Return (X, Y) of the center of cell containing provided text 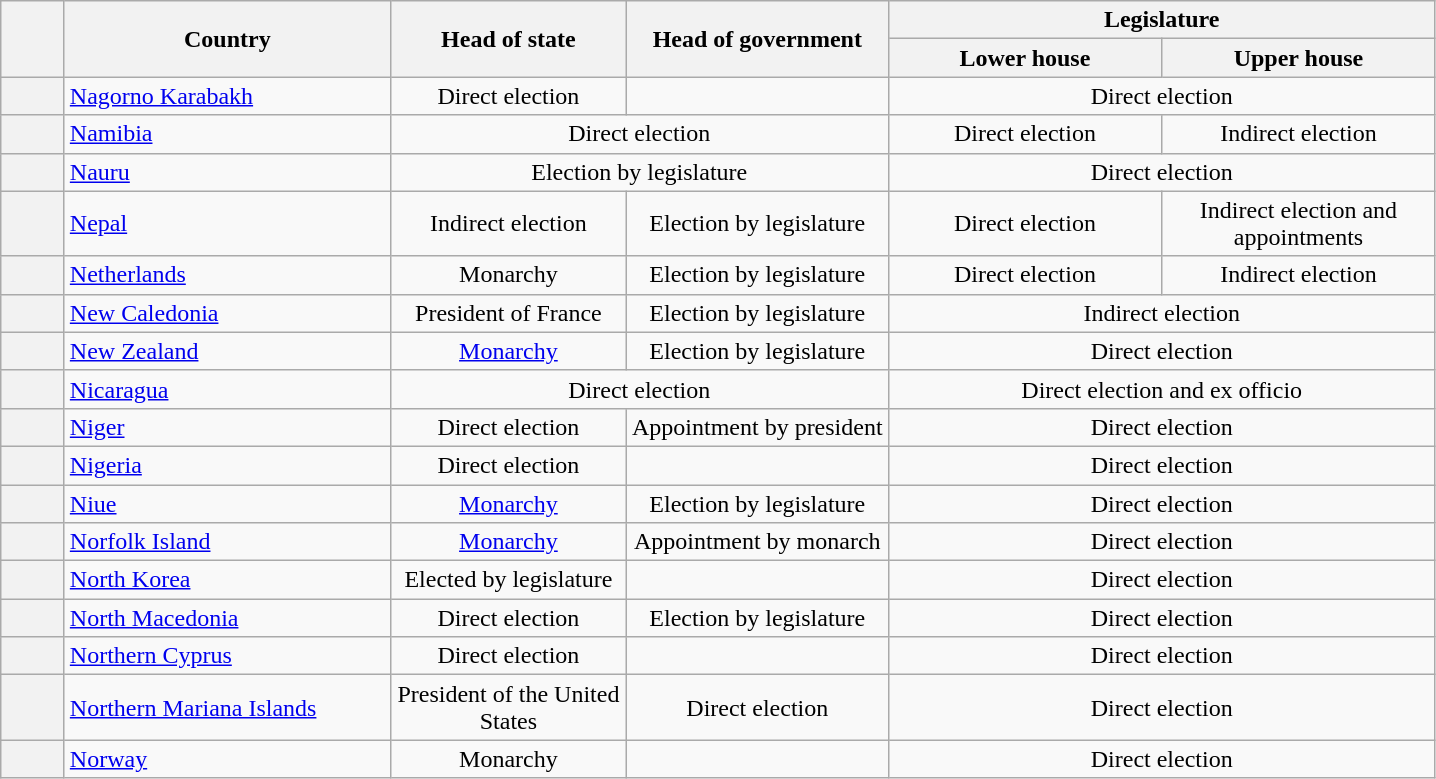
Norfolk Island (227, 542)
Northern Mariana Islands (227, 708)
Indirect election and appointments (1299, 224)
Lower house (1025, 58)
North Korea (227, 580)
New Caledonia (227, 313)
Niue (227, 503)
Head of government (757, 39)
Norway (227, 759)
Nicaragua (227, 389)
North Macedonia (227, 618)
President of the United States (508, 708)
Legislature (1162, 20)
Nauru (227, 172)
Nigeria (227, 465)
New Zealand (227, 351)
Nagorno Karabakh (227, 96)
Head of state (508, 39)
Upper house (1299, 58)
Namibia (227, 134)
Direct election and ex officio (1162, 389)
Northern Cyprus (227, 656)
Niger (227, 427)
Elected by legislature (508, 580)
President of France (508, 313)
Appointment by monarch (757, 542)
Country (227, 39)
Nepal (227, 224)
Appointment by president (757, 427)
Netherlands (227, 275)
